Return the [x, y] coordinate for the center point of the cell that contains the specified text.  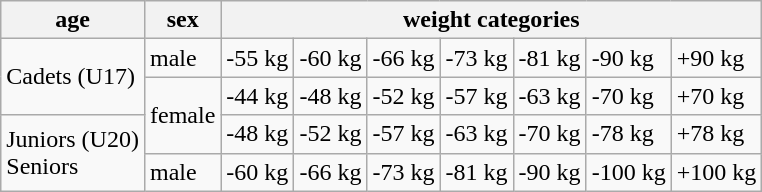
+100 kg [716, 172]
-100 kg [628, 172]
Cadets (U17) [73, 77]
+90 kg [716, 58]
sex [182, 20]
weight categories [492, 20]
female [182, 115]
-44 kg [258, 96]
-78 kg [628, 134]
age [73, 20]
-55 kg [258, 58]
Juniors (U20) Seniors [73, 153]
+78 kg [716, 134]
+70 kg [716, 96]
